Scan for the cell matching the given text and deliver its (X, Y) coordinate at center. 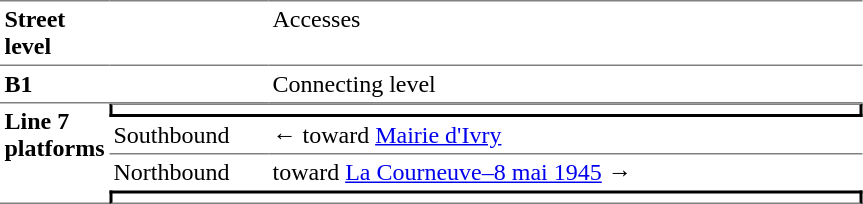
Accesses (565, 33)
Southbound (188, 136)
B1 (54, 85)
toward La Courneuve–8 mai 1945 → (565, 172)
Connecting level (565, 85)
Northbound (188, 172)
Line 7 platforms (54, 154)
Street level (54, 33)
← toward Mairie d'Ivry (565, 136)
